Identify which cell holds the provided text, then report its (x, y) central coordinate. 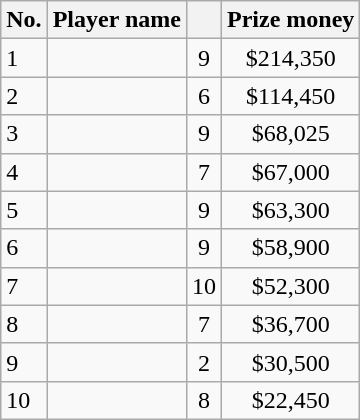
$30,500 (290, 362)
3 (24, 134)
Prize money (290, 20)
$114,450 (290, 96)
$67,000 (290, 172)
$36,700 (290, 324)
$63,300 (290, 210)
No. (24, 20)
5 (24, 210)
$22,450 (290, 400)
$52,300 (290, 286)
$214,350 (290, 58)
$58,900 (290, 248)
4 (24, 172)
Player name (116, 20)
1 (24, 58)
$68,025 (290, 134)
